Determine the (x, y) coordinate at the center of the cell enclosing the given text.  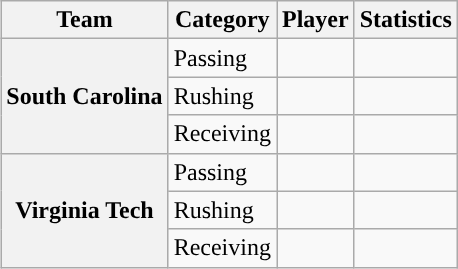
Virginia Tech (84, 210)
Statistics (406, 20)
Category (222, 20)
South Carolina (84, 96)
Player (315, 20)
Team (84, 20)
